Locate the cell with the specified text and output its [x, y] center coordinate. 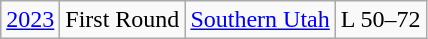
Southern Utah [260, 20]
First Round [122, 20]
L 50–72 [380, 20]
2023 [30, 20]
